Pinpoint the cell where the given text exists, returning its [X, Y] midpoint coordinate. 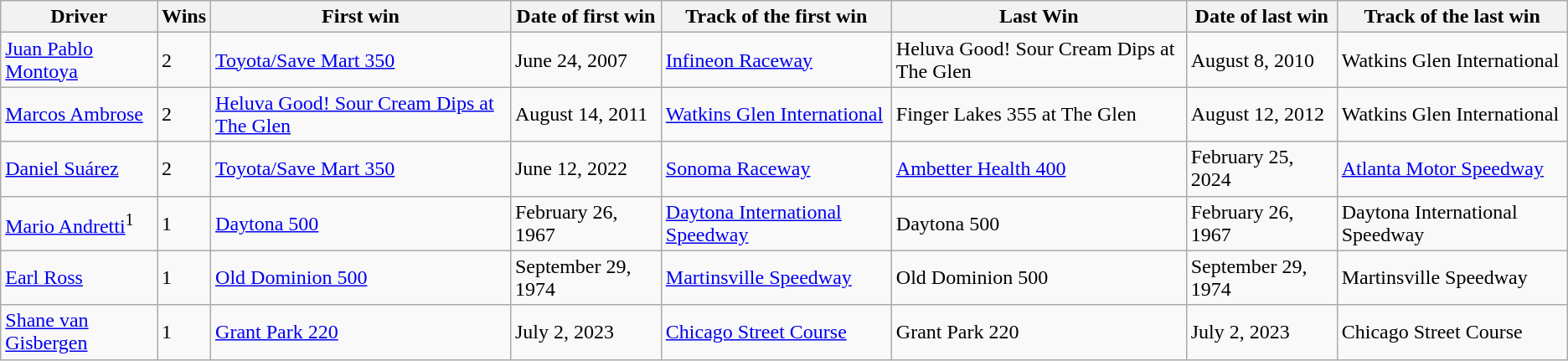
February 25, 2024 [1261, 169]
First win [361, 17]
Ambetter Health 400 [1039, 169]
Date of last win [1261, 17]
Finger Lakes 355 at The Glen [1039, 114]
August 14, 2011 [585, 114]
Date of first win [585, 17]
August 12, 2012 [1261, 114]
Marcos Ambrose [79, 114]
Mario Andretti1 [79, 223]
June 12, 2022 [585, 169]
Juan Pablo Montoya [79, 60]
June 24, 2007 [585, 60]
Earl Ross [79, 278]
Infineon Raceway [776, 60]
Atlanta Motor Speedway [1452, 169]
Driver [79, 17]
Daniel Suárez [79, 169]
Wins [184, 17]
Last Win [1039, 17]
August 8, 2010 [1261, 60]
Track of the last win [1452, 17]
Shane van Gisbergen [79, 332]
Sonoma Raceway [776, 169]
Track of the first win [776, 17]
